Find where the given text appears and provide that cell's center as (X, Y) coordinate. 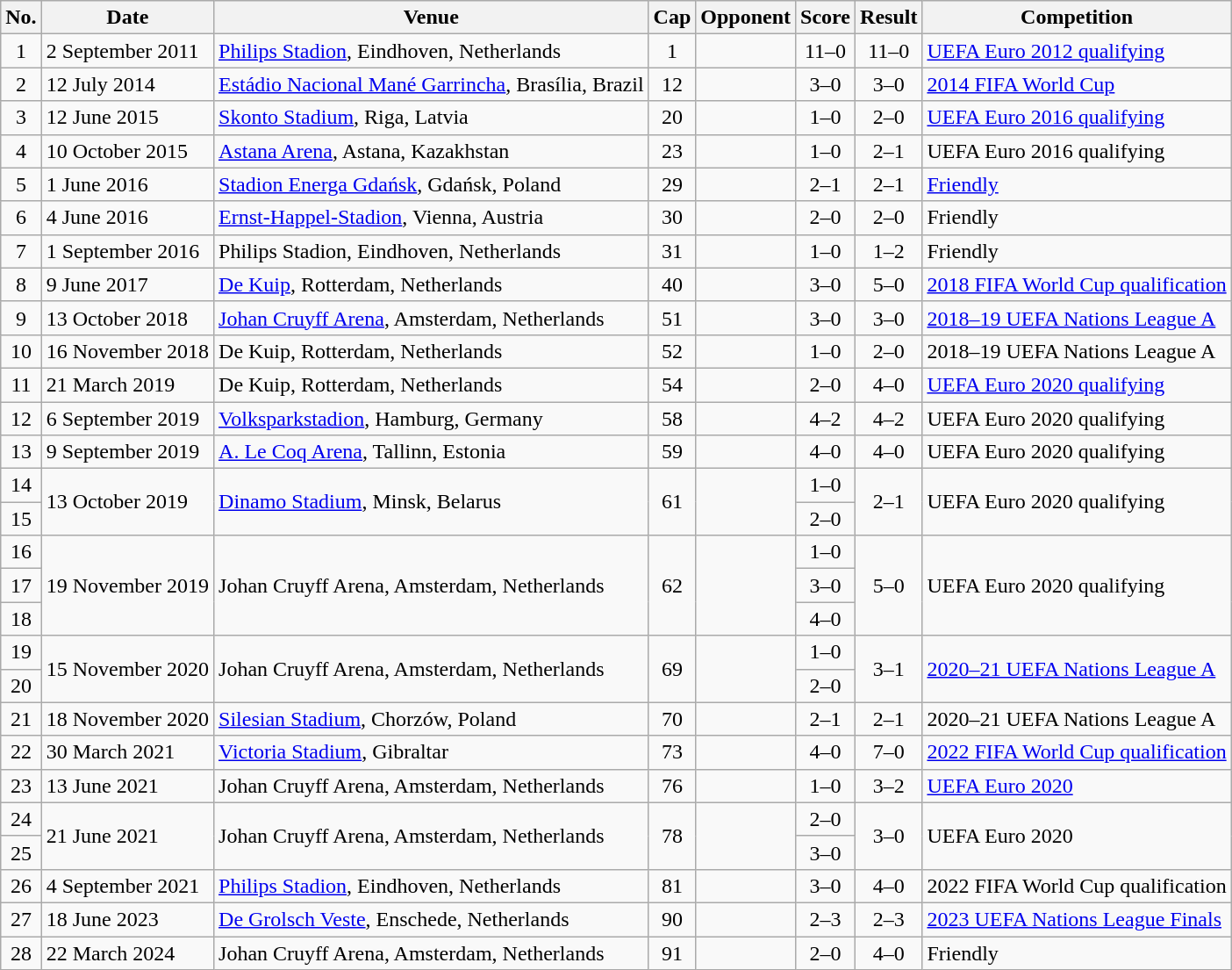
1 June 2016 (127, 184)
12 June 2015 (127, 118)
3–2 (889, 786)
2014 FIFA World Cup (1077, 84)
15 (21, 519)
73 (672, 752)
91 (672, 952)
21 (21, 719)
10 (21, 351)
24 (21, 819)
3–1 (889, 669)
30 (672, 218)
3 (21, 118)
4 June 2016 (127, 218)
13 October 2019 (127, 502)
16 (21, 552)
30 March 2021 (127, 752)
25 (21, 852)
Score (826, 18)
1–2 (889, 251)
7 (21, 251)
61 (672, 502)
81 (672, 886)
4 (21, 151)
78 (672, 836)
26 (21, 886)
Victoria Stadium, Gibraltar (432, 752)
Volksparkstadion, Hamburg, Germany (432, 419)
27 (21, 919)
29 (672, 184)
6 (21, 218)
18 (21, 619)
19 (21, 652)
Stadion Energa Gdańsk, Gdańsk, Poland (432, 184)
22 March 2024 (127, 952)
Ernst-Happel-Stadion, Vienna, Austria (432, 218)
12 July 2014 (127, 84)
51 (672, 318)
18 June 2023 (127, 919)
18 November 2020 (127, 719)
Dinamo Stadium, Minsk, Belarus (432, 502)
2018 FIFA World Cup qualification (1077, 284)
6 September 2019 (127, 419)
7–0 (889, 752)
58 (672, 419)
Cap (672, 18)
54 (672, 384)
2 (21, 84)
13 (21, 452)
Venue (432, 18)
22 (21, 752)
13 October 2018 (127, 318)
31 (672, 251)
Silesian Stadium, Chorzów, Poland (432, 719)
9 September 2019 (127, 452)
69 (672, 669)
11 (21, 384)
13 June 2021 (127, 786)
28 (21, 952)
No. (21, 18)
2 September 2011 (127, 51)
Competition (1077, 18)
Astana Arena, Astana, Kazakhstan (432, 151)
62 (672, 586)
De Grolsch Veste, Enschede, Netherlands (432, 919)
10 October 2015 (127, 151)
9 June 2017 (127, 284)
1 September 2016 (127, 251)
90 (672, 919)
16 November 2018 (127, 351)
Opponent (746, 18)
Date (127, 18)
2023 UEFA Nations League Finals (1077, 919)
19 November 2019 (127, 586)
21 March 2019 (127, 384)
40 (672, 284)
21 June 2021 (127, 836)
Skonto Stadium, Riga, Latvia (432, 118)
Estádio Nacional Mané Garrincha, Brasília, Brazil (432, 84)
52 (672, 351)
A. Le Coq Arena, Tallinn, Estonia (432, 452)
9 (21, 318)
70 (672, 719)
17 (21, 586)
5 (21, 184)
Result (889, 18)
59 (672, 452)
76 (672, 786)
UEFA Euro 2012 qualifying (1077, 51)
14 (21, 485)
8 (21, 284)
4 September 2021 (127, 886)
15 November 2020 (127, 669)
